Return [x, y] of the center of cell containing provided text 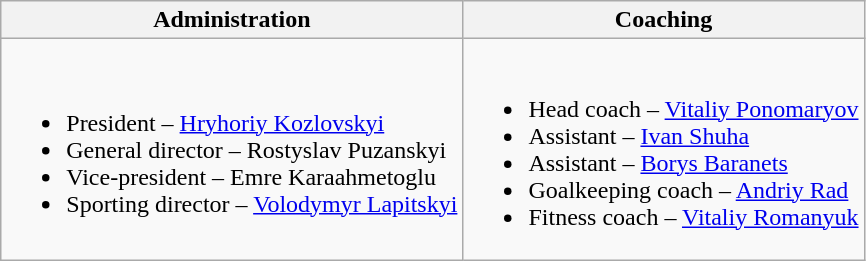
Coaching [664, 20]
Head coach – Vitaliy PonomaryovAssistant – Ivan ShuhaAssistant – Borys BaranetsGoalkeeping coach – Andriy RadFitness coach – Vitaliy Romanyuk [664, 150]
President – Hryhoriy KozlovskyiGeneral director – Rostyslav PuzanskyiVice-president – Emre KaraahmetogluSporting director – Volodymyr Lapitskyi [232, 150]
Administration [232, 20]
